Output the (X, Y) coordinate of the center of the cell containing the given text.  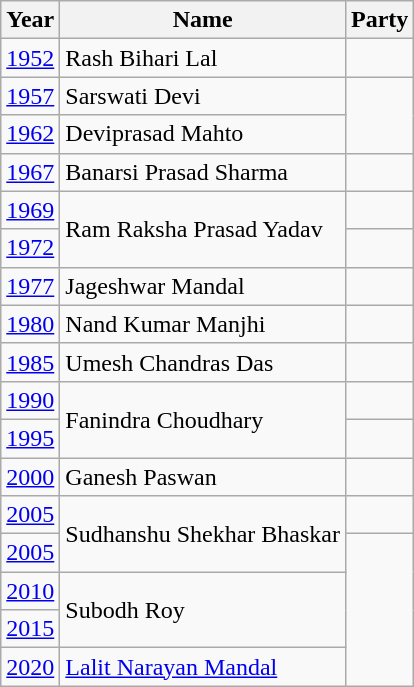
Sudhanshu Shekhar Bhaskar (203, 534)
1967 (30, 172)
Banarsi Prasad Sharma (203, 172)
1952 (30, 58)
2010 (30, 591)
Sarswati Devi (203, 96)
2000 (30, 477)
Ram Raksha Prasad Yadav (203, 229)
1957 (30, 96)
1972 (30, 248)
Nand Kumar Manjhi (203, 324)
Fanindra Choudhary (203, 419)
Subodh Roy (203, 610)
1995 (30, 438)
1990 (30, 400)
Lalit Narayan Mandal (203, 667)
1977 (30, 286)
Year (30, 20)
1980 (30, 324)
Umesh Chandras Das (203, 362)
Ganesh Paswan (203, 477)
1985 (30, 362)
Deviprasad Mahto (203, 134)
1962 (30, 134)
2020 (30, 667)
Name (203, 20)
1969 (30, 210)
Party (380, 20)
Jageshwar Mandal (203, 286)
Rash Bihari Lal (203, 58)
2015 (30, 629)
